Return (x, y) of the center of cell containing provided text 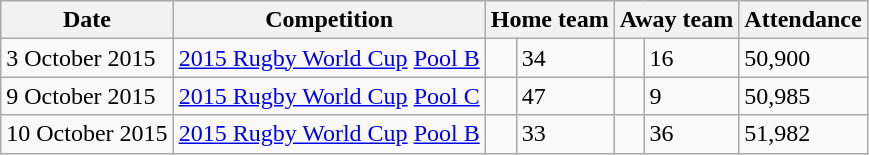
9 October 2015 (87, 96)
51,982 (803, 134)
36 (692, 134)
47 (565, 96)
16 (692, 58)
34 (565, 58)
50,985 (803, 96)
2015 Rugby World Cup Pool C (329, 96)
Attendance (803, 20)
3 October 2015 (87, 58)
Home team (550, 20)
Date (87, 20)
Away team (676, 20)
50,900 (803, 58)
10 October 2015 (87, 134)
9 (692, 96)
33 (565, 134)
Competition (329, 20)
